Output the [x, y] coordinate of the center of the cell containing the given text.  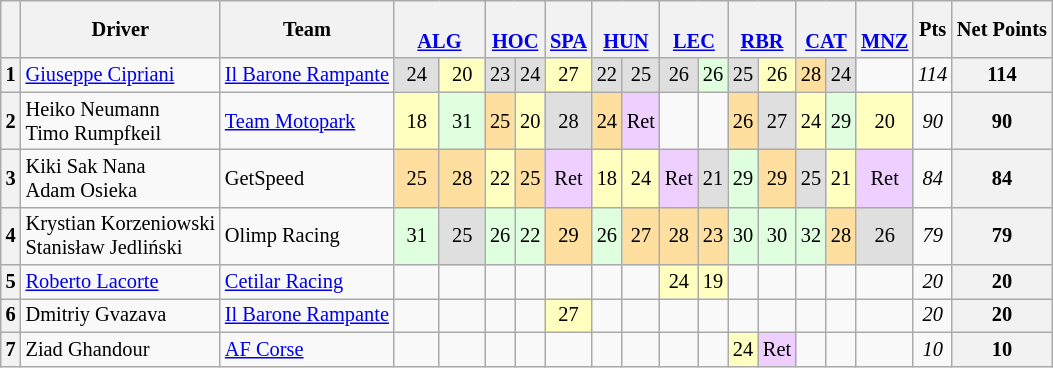
3 [11, 178]
Pts [932, 29]
32 [811, 236]
GetSpeed [307, 178]
4 [11, 236]
7 [11, 349]
Roberto Lacorte [120, 282]
1 [11, 75]
5 [11, 282]
AF Corse [307, 349]
Team Motopark [307, 121]
Dmitriy Gvazava [120, 315]
MNZ [884, 29]
2 [11, 121]
RBR [762, 29]
ALG [440, 29]
Heiko Neumann Timo Rumpfkeil [120, 121]
Cetilar Racing [307, 282]
Team [307, 29]
HOC [515, 29]
Net Points [1002, 29]
Ziad Ghandour [120, 349]
HUN [626, 29]
Giuseppe Cipriani [120, 75]
Driver [120, 29]
6 [11, 315]
Olimp Racing [307, 236]
CAT [826, 29]
LEC [694, 29]
Krystian Korzeniowski Stanisław Jedliński [120, 236]
19 [713, 282]
SPA [568, 29]
Kiki Sak Nana Adam Osieka [120, 178]
